Locate the cell with the specified text and output its (X, Y) center coordinate. 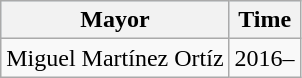
Mayor (115, 20)
2016– (264, 58)
Miguel Martínez Ortíz (115, 58)
Time (264, 20)
